Provide the [x, y] coordinate of the cell's center where the given text is located.  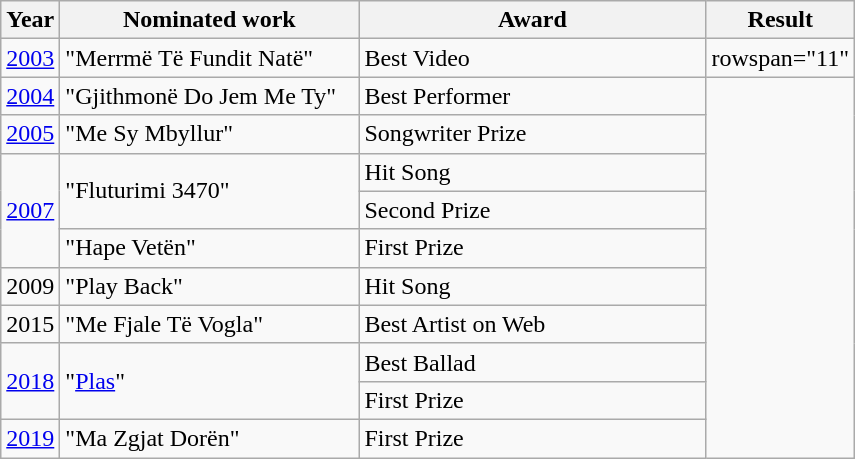
Nominated work [210, 20]
Best Artist on Web [532, 324]
2018 [30, 381]
2019 [30, 438]
"Merrmë Të Fundit Natë" [210, 58]
Best Ballad [532, 362]
2005 [30, 134]
2003 [30, 58]
"Me Sy Mbyllur" [210, 134]
"Ma Zgjat Dorën" [210, 438]
"Plas" [210, 381]
Year [30, 20]
2004 [30, 96]
Best Video [532, 58]
"Fluturimi 3470" [210, 191]
"Me Fjale Të Vogla" [210, 324]
"Play Back" [210, 286]
Songwriter Prize [532, 134]
rowspan="11" [780, 58]
"Gjithmonë Do Jem Me Ty" [210, 96]
2007 [30, 210]
2015 [30, 324]
Award [532, 20]
Best Performer [532, 96]
Result [780, 20]
Second Prize [532, 210]
2009 [30, 286]
"Hape Vetën" [210, 248]
